For the text-containing cell, return its midpoint in [x, y] coordinate format. 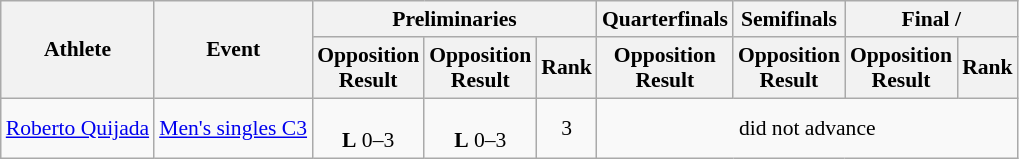
Quarterfinals [665, 19]
Athlete [78, 50]
Semifinals [789, 19]
did not advance [808, 128]
Men's singles C3 [233, 128]
3 [566, 128]
Roberto Quijada [78, 128]
Event [233, 50]
Preliminaries [454, 19]
Final / [932, 19]
